Provide the (x, y) coordinate of the cell's center where the given text is located.  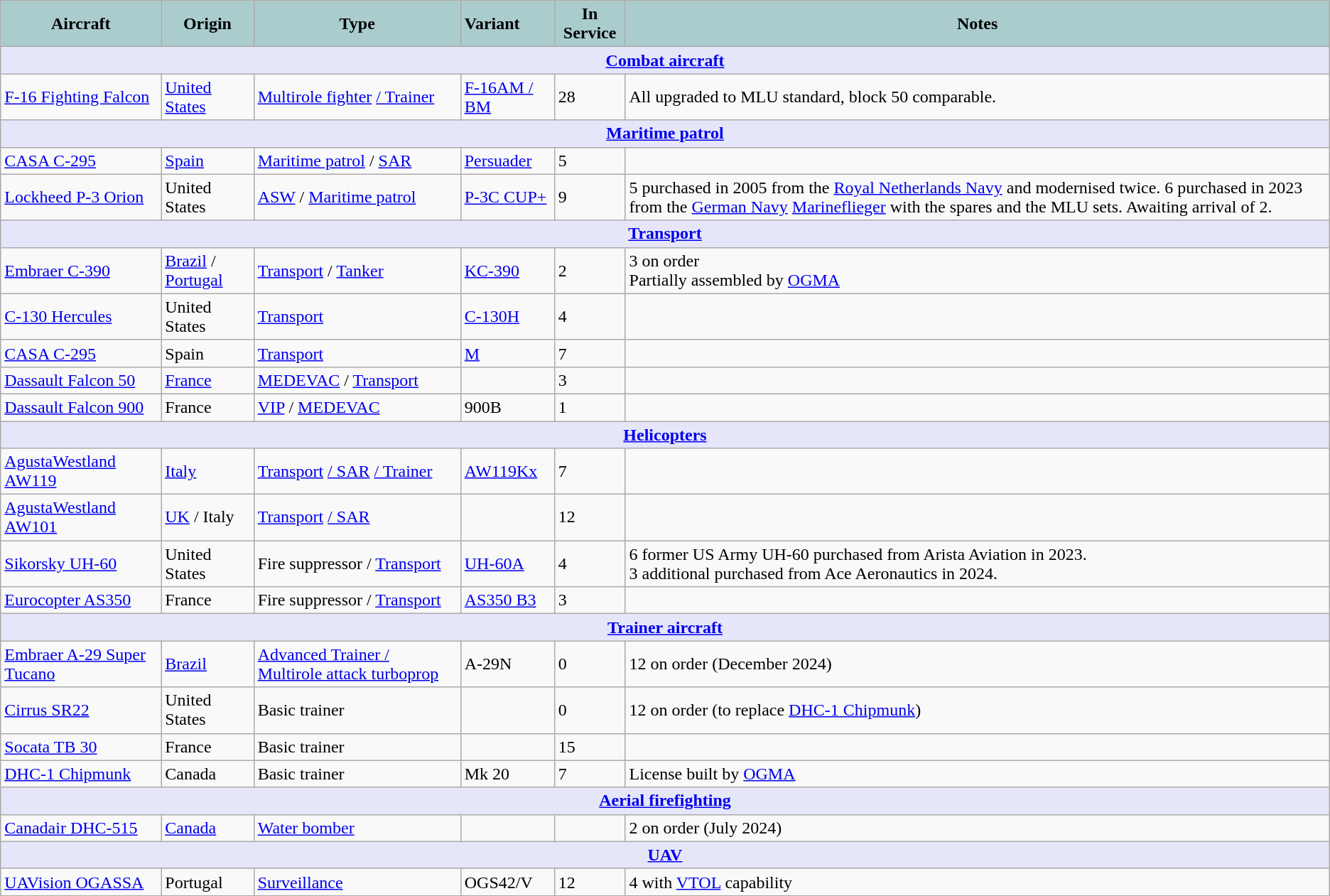
F-16 Fighting Falcon (81, 97)
Trainer aircraft (665, 627)
Surveillance (357, 882)
AgustaWestland AW101 (81, 517)
2 on order (July 2024) (978, 828)
1 (590, 407)
Notes (978, 24)
Canadair DHC-515 (81, 828)
Maritime patrol / SAR (357, 161)
Persuader (507, 161)
Dassault Falcon 900 (81, 407)
Helicopters (665, 434)
C-130H (507, 317)
Eurocopter AS350 (81, 600)
KC-390 (507, 270)
Transport / SAR / Trainer (357, 472)
AgustaWestland AW119 (81, 472)
DHC-1 Chipmunk (81, 774)
Socata TB 30 (81, 747)
Cirrus SR22 (81, 711)
Water bomber (357, 828)
Brazil / Portugal (207, 270)
3 on orderPartially assembled by OGMA (978, 270)
Italy (207, 472)
C-130 Hercules (81, 317)
Brazil (207, 664)
F-16AM / BM (507, 97)
AW119Kx (507, 472)
UK / Italy (207, 517)
9 (590, 198)
Transport / Tanker (357, 270)
ASW / Maritime patrol (357, 198)
All upgraded to MLU standard, block 50 comparable. (978, 97)
28 (590, 97)
Dassault Falcon 50 (81, 380)
M (507, 353)
Embraer A-29 Super Tucano (81, 664)
Sikorsky UH-60 (81, 564)
900B (507, 407)
UH-60A (507, 564)
Transport / SAR (357, 517)
Aerial firefighting (665, 801)
OGS42/V (507, 882)
UAVision OGASSA (81, 882)
15 (590, 747)
Mk 20 (507, 774)
Lockheed P-3 Orion (81, 198)
Type (357, 24)
A-29N (507, 664)
Maritime patrol (665, 134)
Embraer C-390 (81, 270)
MEDEVAC / Transport (357, 380)
2 (590, 270)
License built by OGMA (978, 774)
UAV (665, 855)
6 former US Army UH-60 purchased from Arista Aviation in 2023.3 additional purchased from Ace Aeronautics in 2024. (978, 564)
12 on order (to replace DHC-1 Chipmunk) (978, 711)
Portugal (207, 882)
Advanced Trainer / Multirole attack turboprop (357, 664)
P-3C CUP+ (507, 198)
4 with VTOL capability (978, 882)
Multirole fighter / Trainer (357, 97)
Variant (507, 24)
5 (590, 161)
Origin (207, 24)
In Service (590, 24)
VIP / MEDEVAC (357, 407)
12 on order (December 2024) (978, 664)
Aircraft (81, 24)
AS350 B3 (507, 600)
Combat aircraft (665, 60)
